For the text-containing cell, return its midpoint in (x, y) coordinate format. 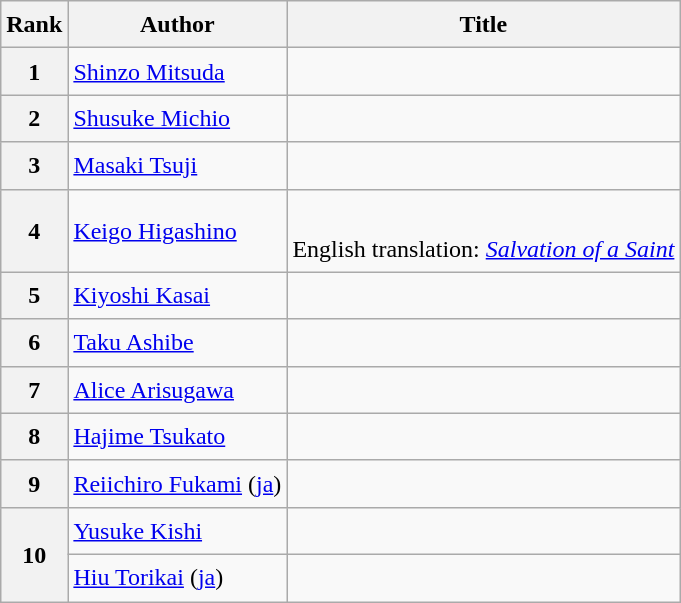
9 (34, 484)
Yusuke Kishi (178, 530)
2 (34, 118)
1 (34, 72)
Taku Ashibe (178, 342)
Keigo Higashino (178, 230)
Author (178, 24)
7 (34, 390)
Kiyoshi Kasai (178, 296)
10 (34, 554)
English translation: Salvation of a Saint (484, 230)
6 (34, 342)
Shinzo Mitsuda (178, 72)
Shusuke Michio (178, 118)
Title (484, 24)
Reiichiro Fukami (ja) (178, 484)
Hajime Tsukato (178, 436)
Masaki Tsuji (178, 166)
Hiu Torikai (ja) (178, 578)
5 (34, 296)
8 (34, 436)
3 (34, 166)
4 (34, 230)
Alice Arisugawa (178, 390)
Rank (34, 24)
